Capture the cell that displays the provided text and extract its [x, y] central coordinate. 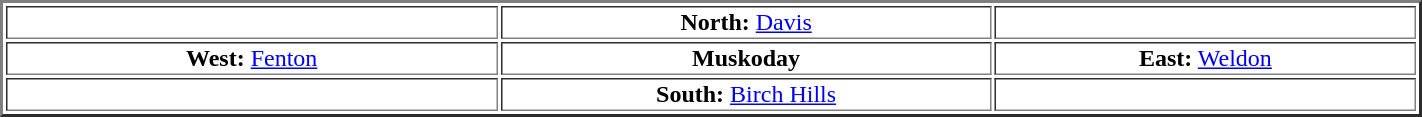
West: Fenton [252, 58]
South: Birch Hills [746, 94]
Muskoday [746, 58]
East: Weldon [1206, 58]
North: Davis [746, 22]
